Output the [x, y] coordinate of the center of the cell containing the given text.  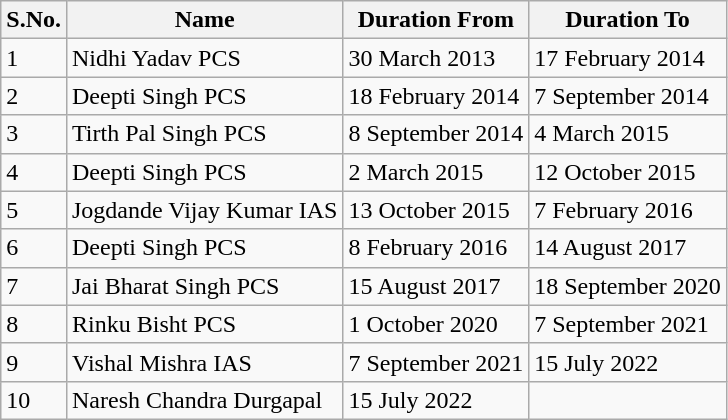
7 September 2014 [628, 96]
17 February 2014 [628, 58]
6 [34, 248]
3 [34, 134]
18 February 2014 [436, 96]
13 October 2015 [436, 210]
4 [34, 172]
Tirth Pal Singh PCS [204, 134]
14 August 2017 [628, 248]
9 [34, 362]
1 [34, 58]
Jai Bharat Singh PCS [204, 286]
8 September 2014 [436, 134]
7 February 2016 [628, 210]
8 [34, 324]
5 [34, 210]
Naresh Chandra Durgapal [204, 400]
18 September 2020 [628, 286]
8 February 2016 [436, 248]
1 October 2020 [436, 324]
7 [34, 286]
S.No. [34, 20]
15 August 2017 [436, 286]
30 March 2013 [436, 58]
2 [34, 96]
Name [204, 20]
Nidhi Yadav PCS [204, 58]
Duration From [436, 20]
Duration To [628, 20]
Rinku Bisht PCS [204, 324]
Jogdande Vijay Kumar IAS [204, 210]
12 October 2015 [628, 172]
2 March 2015 [436, 172]
10 [34, 400]
Vishal Mishra IAS [204, 362]
4 March 2015 [628, 134]
